Identify which cell holds the provided text, then report its (X, Y) central coordinate. 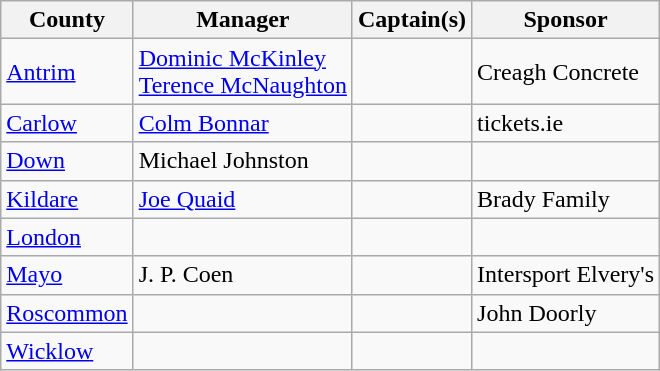
Manager (242, 20)
Kildare (67, 199)
Sponsor (566, 20)
Dominic McKinleyTerence McNaughton (242, 72)
London (67, 237)
Mayo (67, 275)
Creagh Concrete (566, 72)
Intersport Elvery's (566, 275)
Roscommon (67, 313)
Wicklow (67, 351)
Brady Family (566, 199)
County (67, 20)
Carlow (67, 123)
Joe Quaid (242, 199)
Antrim (67, 72)
Captain(s) (412, 20)
tickets.ie (566, 123)
Michael Johnston (242, 161)
John Doorly (566, 313)
Colm Bonnar (242, 123)
Down (67, 161)
J. P. Coen (242, 275)
